Output the (X, Y) coordinate of the center of the cell containing the given text.  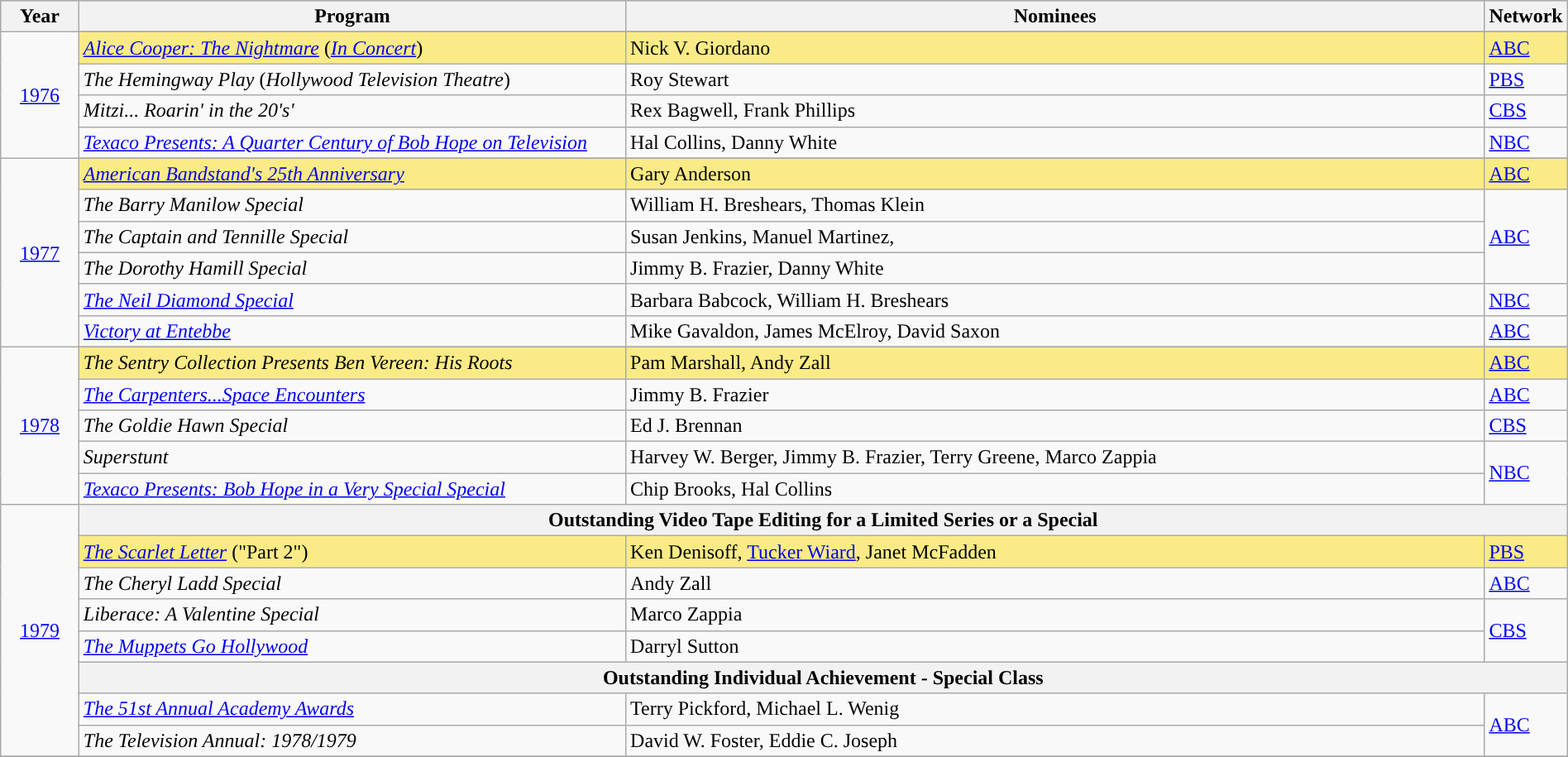
Terry Pickford, Michael L. Wenig (1055, 709)
Mike Gavaldon, James McElroy, David Saxon (1055, 331)
Hal Collins, Danny White (1055, 142)
Outstanding Video Tape Editing for a Limited Series or a Special (823, 520)
Rex Bagwell, Frank Phillips (1055, 111)
Nick V. Giordano (1055, 48)
Pam Marshall, Andy Zall (1055, 362)
The Goldie Hawn Special (352, 426)
Ed J. Brennan (1055, 426)
American Bandstand's 25th Anniversary (352, 174)
1978 (40, 425)
The 51st Annual Academy Awards (352, 709)
Darryl Sutton (1055, 646)
Jimmy B. Frazier, Danny White (1055, 268)
The Dorothy Hamill Special (352, 268)
The Television Annual: 1978/1979 (352, 740)
Ken Denisoff, Tucker Wiard, Janet McFadden (1055, 552)
Gary Anderson (1055, 174)
The Hemingway Play (Hollywood Television Theatre) (352, 79)
Barbara Babcock, William H. Breshears (1055, 299)
Liberace: A Valentine Special (352, 615)
The Muppets Go Hollywood (352, 646)
1977 (40, 252)
Mitzi... Roarin' in the 20's' (352, 111)
Andy Zall (1055, 583)
The Barry Manilow Special (352, 205)
The Carpenters...Space Encounters (352, 395)
Chip Brooks, Hal Collins (1055, 489)
The Scarlet Letter ("Part 2") (352, 552)
The Sentry Collection Presents Ben Vereen: His Roots (352, 362)
Texaco Presents: Bob Hope in a Very Special Special (352, 489)
William H. Breshears, Thomas Klein (1055, 205)
Network (1526, 17)
Outstanding Individual Achievement - Special Class (823, 678)
Jimmy B. Frazier (1055, 395)
Alice Cooper: The Nightmare (In Concert) (352, 48)
Marco Zappia (1055, 615)
Harvey W. Berger, Jimmy B. Frazier, Terry Greene, Marco Zappia (1055, 458)
The Cheryl Ladd Special (352, 583)
Roy Stewart (1055, 79)
Year (40, 17)
Susan Jenkins, Manuel Martinez, (1055, 237)
Superstunt (352, 458)
The Neil Diamond Special (352, 299)
David W. Foster, Eddie C. Joseph (1055, 740)
Nominees (1055, 17)
The Captain and Tennille Special (352, 237)
Victory at Entebbe (352, 331)
1976 (40, 95)
Texaco Presents: A Quarter Century of Bob Hope on Television (352, 142)
Program (352, 17)
1979 (40, 630)
